Locate the cell with the specified text and output its [x, y] center coordinate. 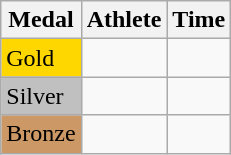
Medal [41, 20]
Gold [41, 58]
Time [199, 20]
Silver [41, 96]
Athlete [124, 20]
Bronze [41, 134]
